Detect which cell encompasses the target text, then output its [x, y] center coordinate. 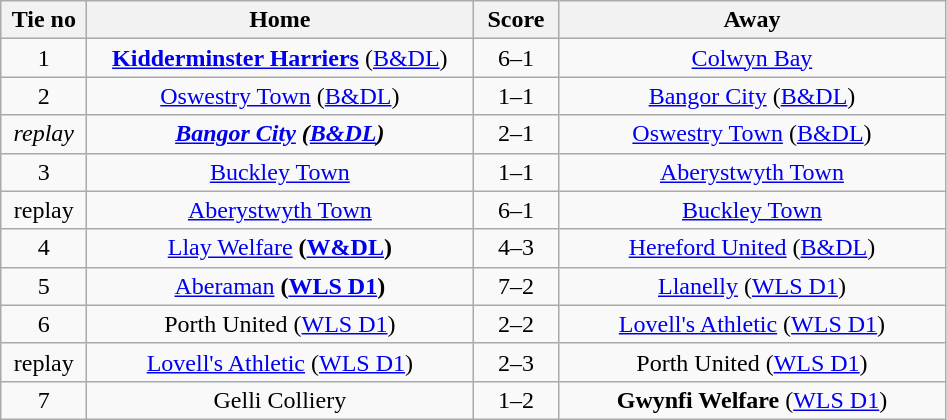
1 [44, 58]
3 [44, 172]
2 [44, 96]
7 [44, 400]
Kidderminster Harriers (B&DL) [280, 58]
Llanelly (WLS D1) [752, 286]
6 [44, 324]
2–2 [516, 324]
Llay Welfare (W&DL) [280, 248]
Colwyn Bay [752, 58]
2–3 [516, 362]
Gwynfi Welfare (WLS D1) [752, 400]
4 [44, 248]
Home [280, 20]
1–2 [516, 400]
4–3 [516, 248]
2–1 [516, 134]
Hereford United (B&DL) [752, 248]
Tie no [44, 20]
Away [752, 20]
5 [44, 286]
Aberaman (WLS D1) [280, 286]
Score [516, 20]
Gelli Colliery [280, 400]
7–2 [516, 286]
